From the cell containing the given text, extract its center point as (X, Y) coordinate. 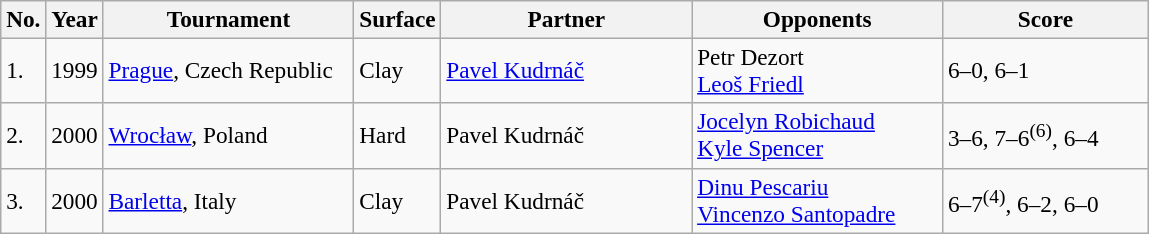
No. (24, 19)
3. (24, 200)
Hard (398, 136)
Dinu Pescariu Vincenzo Santopadre (818, 200)
1. (24, 70)
Score (1046, 19)
3–6, 7–6(6), 6–4 (1046, 136)
Tournament (228, 19)
Wrocław, Poland (228, 136)
Partner (566, 19)
6–0, 6–1 (1046, 70)
Year (74, 19)
2. (24, 136)
Surface (398, 19)
1999 (74, 70)
6–7(4), 6–2, 6–0 (1046, 200)
Opponents (818, 19)
Jocelyn Robichaud Kyle Spencer (818, 136)
Prague, Czech Republic (228, 70)
Barletta, Italy (228, 200)
Petr Dezort Leoš Friedl (818, 70)
